Detect which cell encompasses the target text, then output its (x, y) center coordinate. 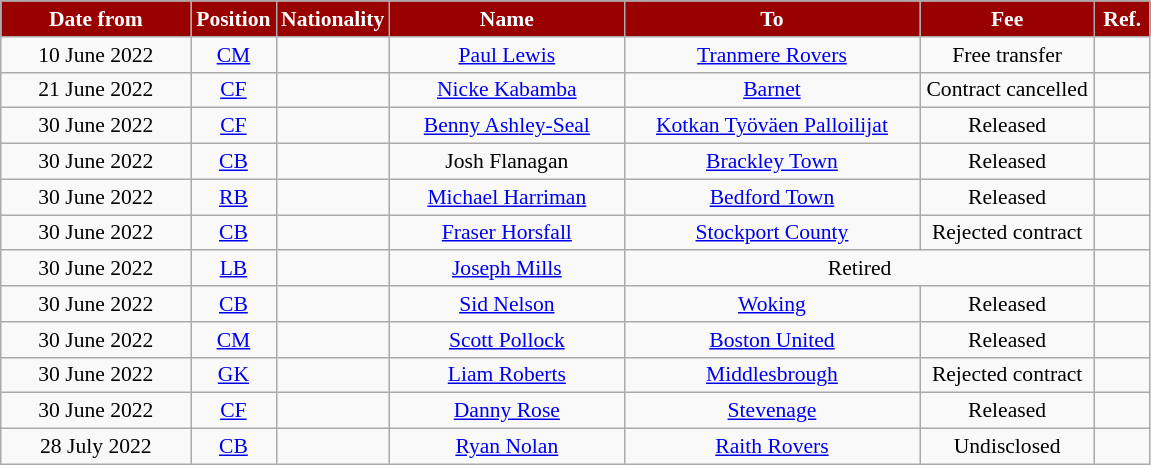
Free transfer (1008, 55)
Bedford Town (772, 197)
Tranmere Rovers (772, 55)
Undisclosed (1008, 447)
Ref. (1122, 19)
Fraser Horsfall (506, 233)
Ryan Nolan (506, 447)
Retired (859, 269)
Kotkan Työväen Palloilijat (772, 126)
Stevenage (772, 411)
Paul Lewis (506, 55)
Liam Roberts (506, 375)
Stockport County (772, 233)
Barnet (772, 90)
Middlesbrough (772, 375)
Benny Ashley-Seal (506, 126)
28 July 2022 (96, 447)
Nicke Kabamba (506, 90)
Sid Nelson (506, 304)
Name (506, 19)
Scott Pollock (506, 340)
Raith Rovers (772, 447)
Contract cancelled (1008, 90)
Boston United (772, 340)
Fee (1008, 19)
To (772, 19)
Woking (772, 304)
Danny Rose (506, 411)
10 June 2022 (96, 55)
Date from (96, 19)
Position (234, 19)
21 June 2022 (96, 90)
Josh Flanagan (506, 162)
GK (234, 375)
Brackley Town (772, 162)
Michael Harriman (506, 197)
Nationality (332, 19)
RB (234, 197)
Joseph Mills (506, 269)
LB (234, 269)
